Detect which cell encompasses the target text, then output its (x, y) center coordinate. 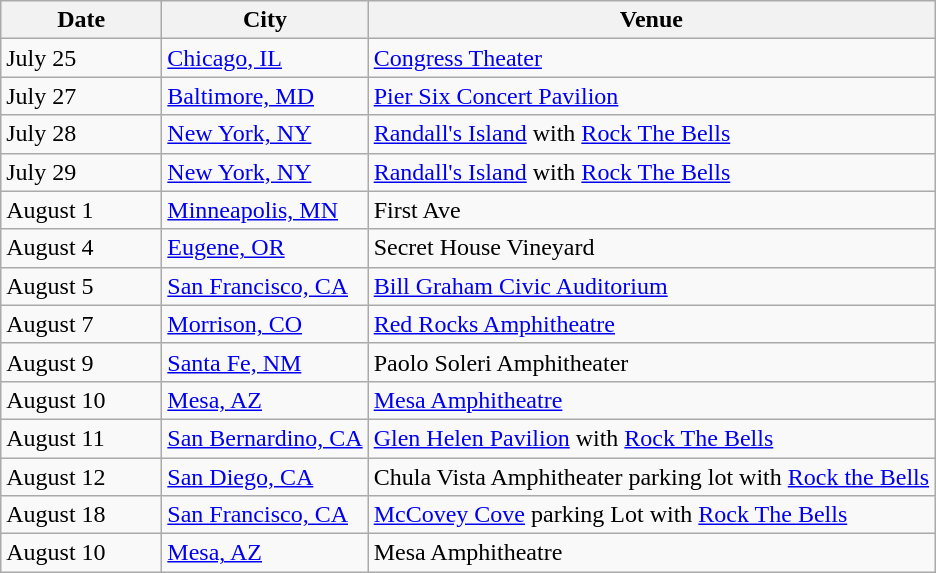
August 5 (82, 286)
August 12 (82, 477)
Red Rocks Amphitheatre (651, 324)
August 9 (82, 362)
August 18 (82, 515)
Venue (651, 20)
Minneapolis, MN (265, 210)
July 29 (82, 172)
Eugene, OR (265, 248)
Bill Graham Civic Auditorium (651, 286)
July 28 (82, 134)
July 27 (82, 96)
City (265, 20)
Date (82, 20)
Morrison, CO (265, 324)
Chula Vista Amphitheater parking lot with Rock the Bells (651, 477)
First Ave (651, 210)
Chicago, IL (265, 58)
August 11 (82, 438)
McCovey Cove parking Lot with Rock The Bells (651, 515)
August 7 (82, 324)
Secret House Vineyard (651, 248)
August 4 (82, 248)
July 25 (82, 58)
San Bernardino, CA (265, 438)
Pier Six Concert Pavilion (651, 96)
Congress Theater (651, 58)
Glen Helen Pavilion with Rock The Bells (651, 438)
August 1 (82, 210)
San Diego, CA (265, 477)
Santa Fe, NM (265, 362)
Paolo Soleri Amphitheater (651, 362)
Baltimore, MD (265, 96)
